For the text-containing cell, return its midpoint in [X, Y] coordinate format. 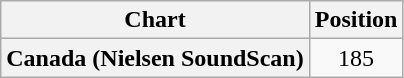
Canada (Nielsen SoundScan) [155, 58]
Chart [155, 20]
185 [356, 58]
Position [356, 20]
